Determine the [X, Y] coordinate at the center of the cell enclosing the given text.  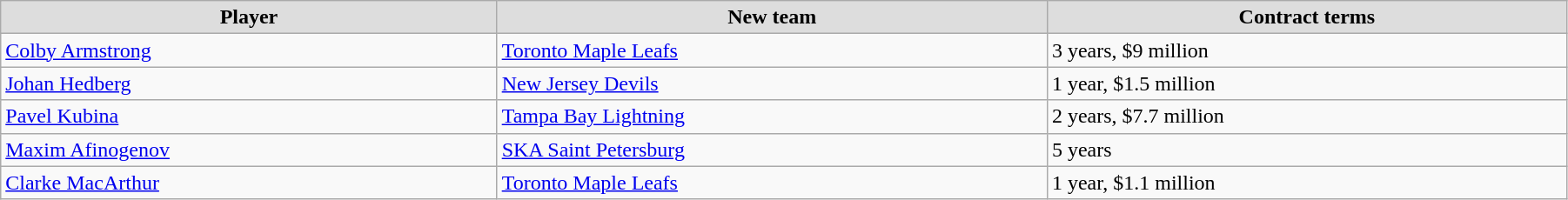
New team [772, 17]
2 years, $7.7 million [1307, 117]
3 years, $9 million [1307, 50]
SKA Saint Petersburg [772, 150]
Clarke MacArthur [249, 183]
1 year, $1.5 million [1307, 83]
Johan Hedberg [249, 83]
Contract terms [1307, 17]
Maxim Afinogenov [249, 150]
Tampa Bay Lightning [772, 117]
1 year, $1.1 million [1307, 183]
Colby Armstrong [249, 50]
Player [249, 17]
New Jersey Devils [772, 83]
5 years [1307, 150]
Pavel Kubina [249, 117]
